Capture the cell that displays the provided text and extract its (x, y) central coordinate. 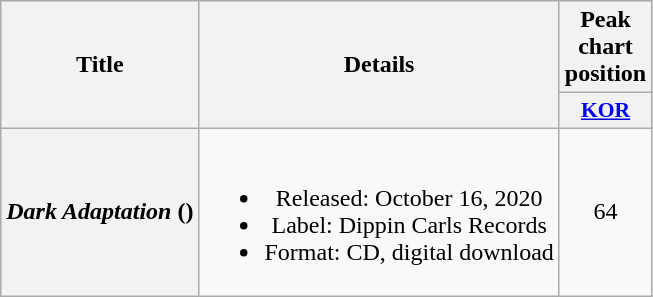
Title (100, 65)
Peak chart position (605, 47)
Dark Adaptation () (100, 212)
Released: October 16, 2020Label: Dippin Carls RecordsFormat: CD, digital download (379, 212)
Details (379, 65)
KOR (605, 111)
64 (605, 212)
